Determine the [x, y] coordinate at the center of the cell enclosing the given text.  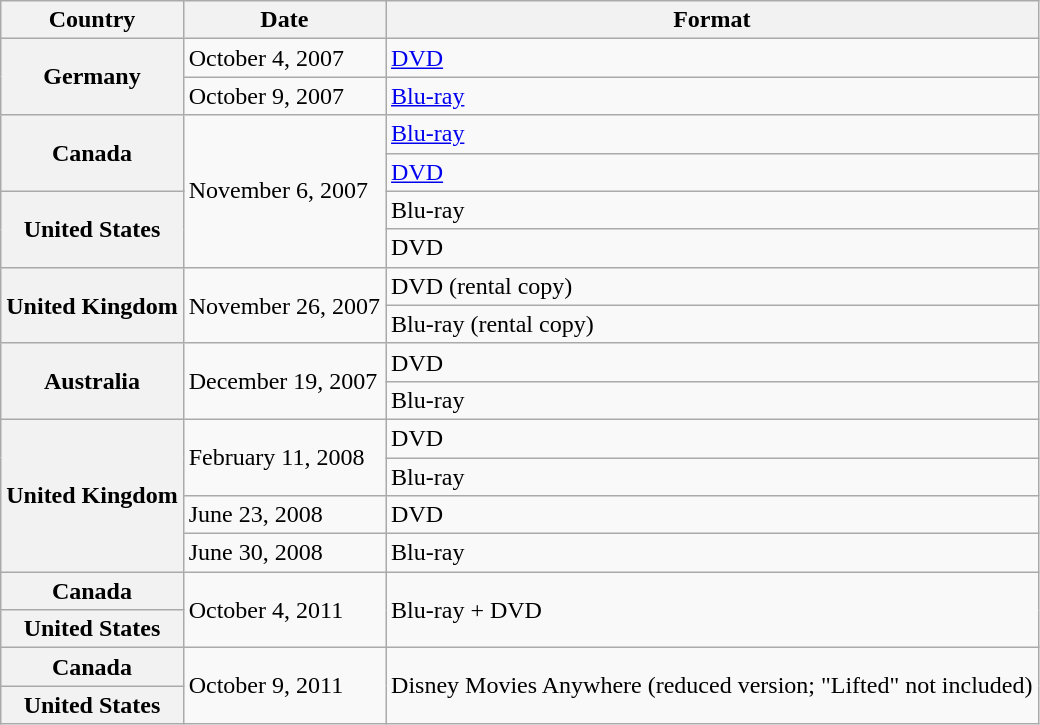
October 9, 2007 [284, 96]
November 6, 2007 [284, 191]
November 26, 2007 [284, 305]
June 30, 2008 [284, 553]
Country [92, 20]
December 19, 2007 [284, 381]
October 4, 2007 [284, 58]
June 23, 2008 [284, 515]
Format [712, 20]
Disney Movies Anywhere (reduced version; "Lifted" not included) [712, 686]
February 11, 2008 [284, 457]
Blu-ray + DVD [712, 610]
DVD (rental copy) [712, 286]
Germany [92, 77]
Blu-ray (rental copy) [712, 324]
Date [284, 20]
October 4, 2011 [284, 610]
October 9, 2011 [284, 686]
Australia [92, 381]
